Return (X, Y) of the center of cell containing provided text 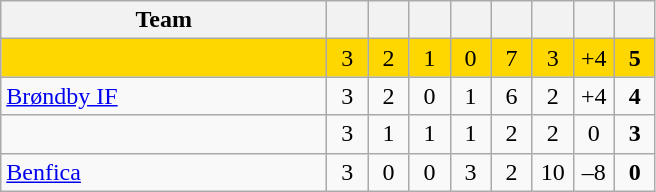
4 (634, 96)
Benfica (164, 172)
6 (512, 96)
Team (164, 20)
–8 (594, 172)
10 (552, 172)
7 (512, 58)
Brøndby IF (164, 96)
5 (634, 58)
